For the text-containing cell, return its midpoint in (X, Y) coordinate format. 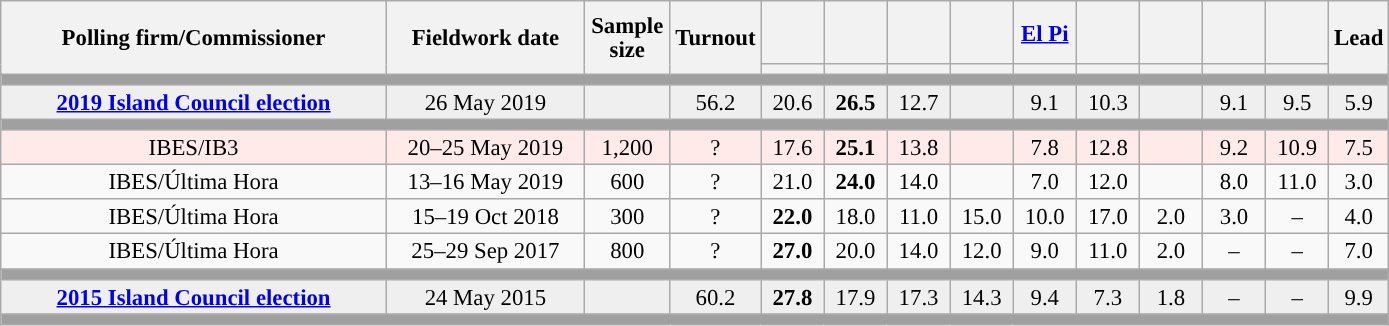
9.4 (1044, 296)
7.5 (1359, 148)
27.0 (792, 252)
8.0 (1234, 182)
800 (627, 252)
12.8 (1108, 148)
Fieldwork date (485, 38)
26.5 (856, 102)
15–19 Oct 2018 (485, 218)
20.0 (856, 252)
El Pi (1044, 32)
21.0 (792, 182)
10.9 (1298, 148)
4.0 (1359, 218)
9.9 (1359, 296)
20–25 May 2019 (485, 148)
10.0 (1044, 218)
9.5 (1298, 102)
300 (627, 218)
9.2 (1234, 148)
24 May 2015 (485, 296)
Turnout (716, 38)
1,200 (627, 148)
17.0 (1108, 218)
17.3 (918, 296)
7.3 (1108, 296)
26 May 2019 (485, 102)
2015 Island Council election (194, 296)
10.3 (1108, 102)
1.8 (1170, 296)
Polling firm/Commissioner (194, 38)
Lead (1359, 38)
17.6 (792, 148)
13–16 May 2019 (485, 182)
IBES/IB3 (194, 148)
2019 Island Council election (194, 102)
25–29 Sep 2017 (485, 252)
Sample size (627, 38)
24.0 (856, 182)
60.2 (716, 296)
56.2 (716, 102)
17.9 (856, 296)
27.8 (792, 296)
7.8 (1044, 148)
9.0 (1044, 252)
5.9 (1359, 102)
20.6 (792, 102)
13.8 (918, 148)
25.1 (856, 148)
12.7 (918, 102)
18.0 (856, 218)
600 (627, 182)
14.3 (982, 296)
22.0 (792, 218)
15.0 (982, 218)
